Return the (x, y) coordinate for the center point of the cell that contains the specified text.  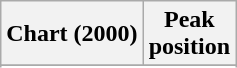
Chart (2000) (72, 34)
Peak position (189, 34)
